Provide the (X, Y) coordinate of the cell's center where the given text is located.  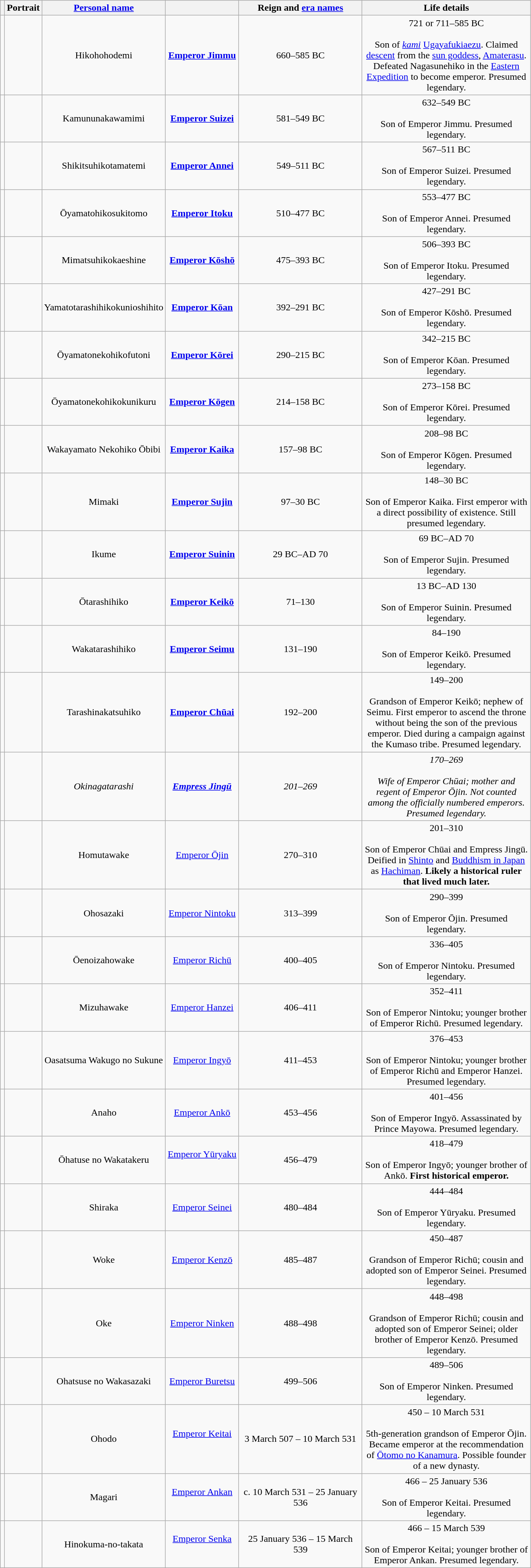
448–498Grandson of Emperor Richū; cousin and adopted son of Emperor Seinei; older brother of Emperor Kenzō. Presumed legendary. (446, 1323)
Emperor Kōshō (202, 260)
Emperor Keitai (202, 1439)
Emperor Nintoku (202, 913)
549–511 BC (300, 166)
480–484 (300, 1207)
Emperor Sujin (202, 502)
Kamununakawamimi (103, 118)
Ōhatuse no Wakatakeru (103, 1160)
489–506Son of Emperor Ninken. Presumed legendary. (446, 1381)
352–411Son of Emperor Nintoku; younger brother of Emperor Richū. Presumed legendary. (446, 1007)
Wakatarashihiko (103, 649)
418–479Son of Emperor Ingyō; younger brother of Ankō. First historical emperor. (446, 1160)
Emperor Buretsu (202, 1381)
Emperor Ankan (202, 1497)
Magari (103, 1497)
392–291 BC (300, 307)
450–487Grandson of Emperor Richū; cousin and adopted son of Emperor Seinei. Presumed legendary. (446, 1260)
553–477 BCSon of Emperor Annei. Presumed legendary. (446, 213)
Wakayamato Nekohiko Ōbibi (103, 449)
c. 10 March 531 – 25 January 536 (300, 1497)
Okinagatarashi (103, 787)
201–269 (300, 787)
Emperor Ninken (202, 1323)
400–405 (300, 960)
Emperor Seinei (202, 1207)
Emperor Ōjin (202, 855)
290–215 BC (300, 355)
Emperor Kaika (202, 449)
456–479 (300, 1160)
Ōtarashihiko (103, 602)
Ohodo (103, 1439)
Emperor Kōgen (202, 402)
Shikitsuhikotamatemi (103, 166)
Homutawake (103, 855)
Ohosazaki (103, 913)
427–291 BCSon of Emperor Kōshō. Presumed legendary. (446, 307)
Portrait (23, 8)
13 BC–AD 130Son of Emperor Suinin. Presumed legendary. (446, 602)
Mimatsuhikokaeshine (103, 260)
Ōyamatonekohikofutoni (103, 355)
499–506 (300, 1381)
25 January 536 – 15 March 539 (300, 1545)
Woke (103, 1260)
170–269Wife of Emperor Chūai; mother and regent of Emperor Ōjin. Not counted among the officially numbered emperors. Presumed legendary. (446, 787)
157–98 BC (300, 449)
376–453Son of Emperor Nintoku; younger brother of Emperor Richū and Emperor Hanzei. Presumed legendary. (446, 1060)
270–310 (300, 855)
Emperor Hanzei (202, 1007)
29 BC–AD 70 (300, 554)
Shiraka (103, 1207)
Hinokuma-no-takata (103, 1545)
Emperor Suinin (202, 554)
Emperor Keikō (202, 602)
148–30 BCSon of Emperor Kaika. First emperor with a direct possibility of existence. Still presumed legendary. (446, 502)
Emperor Suizei (202, 118)
506–393 BCSon of Emperor Itoku. Presumed legendary. (446, 260)
Reign and era names (300, 8)
466 – 15 March 539Son of Emperor Keitai; younger brother of Emperor Ankan. Presumed legendary. (446, 1545)
581–549 BC (300, 118)
Oke (103, 1323)
Mimaki (103, 502)
Life details (446, 8)
Ohatsuse no Wakasazaki (103, 1381)
Emperor Senka (202, 1545)
97–30 BC (300, 502)
71–130 (300, 602)
632–549 BCSon of Emperor Jimmu. Presumed legendary. (446, 118)
Personal name (103, 8)
Emperor Kōan (202, 307)
Ikume (103, 554)
Ōyamatohikosukitomo (103, 213)
453–456 (300, 1113)
290–399Son of Emperor Ōjin. Presumed legendary. (446, 913)
192–200 (300, 712)
208–98 BCSon of Emperor Kōgen. Presumed legendary. (446, 449)
Hikohohodemi (103, 55)
Emperor Jimmu (202, 55)
69 BC–AD 70Son of Emperor Sujin. Presumed legendary. (446, 554)
660–585 BC (300, 55)
444–484Son of Emperor Yūryaku. Presumed legendary. (446, 1207)
Emperor Chūai (202, 712)
Empress Jingū (202, 787)
466 – 25 January 536Son of Emperor Keitai. Presumed legendary. (446, 1497)
Emperor Ankō (202, 1113)
Anaho (103, 1113)
Emperor Seimu (202, 649)
342–215 BCSon of Emperor Kōan. Presumed legendary. (446, 355)
201–310Son of Emperor Chūai and Empress Jingū. Deified in Shinto and Buddhism in Japan as Hachiman. Likely a historical ruler that lived much later. (446, 855)
401–456Son of Emperor Ingyō. Assassinated by Prince Mayowa. Presumed legendary. (446, 1113)
84–190Son of Emperor Keikō. Presumed legendary. (446, 649)
131–190 (300, 649)
475–393 BC (300, 260)
214–158 BC (300, 402)
Ōenoizahowake (103, 960)
Emperor Yūryaku (202, 1160)
3 March 507 – 10 March 531 (300, 1439)
567–511 BCSon of Emperor Suizei. Presumed legendary. (446, 166)
336–405Son of Emperor Nintoku. Presumed legendary. (446, 960)
411–453 (300, 1060)
Emperor Kōrei (202, 355)
Emperor Kenzō (202, 1260)
Emperor Richū (202, 960)
Tarashinakatsuhiko (103, 712)
313–399 (300, 913)
Ōyamatonekohikokunikuru (103, 402)
Emperor Ingyō (202, 1060)
Emperor Itoku (202, 213)
406–411 (300, 1007)
485–487 (300, 1260)
Mizuhawake (103, 1007)
Emperor Annei (202, 166)
Yamatotarashihikokunioshihito (103, 307)
Oasatsuma Wakugo no Sukune (103, 1060)
488–498 (300, 1323)
510–477 BC (300, 213)
273–158 BCSon of Emperor Kōrei. Presumed legendary. (446, 402)
